Capture the cell that displays the provided text and extract its [X, Y] central coordinate. 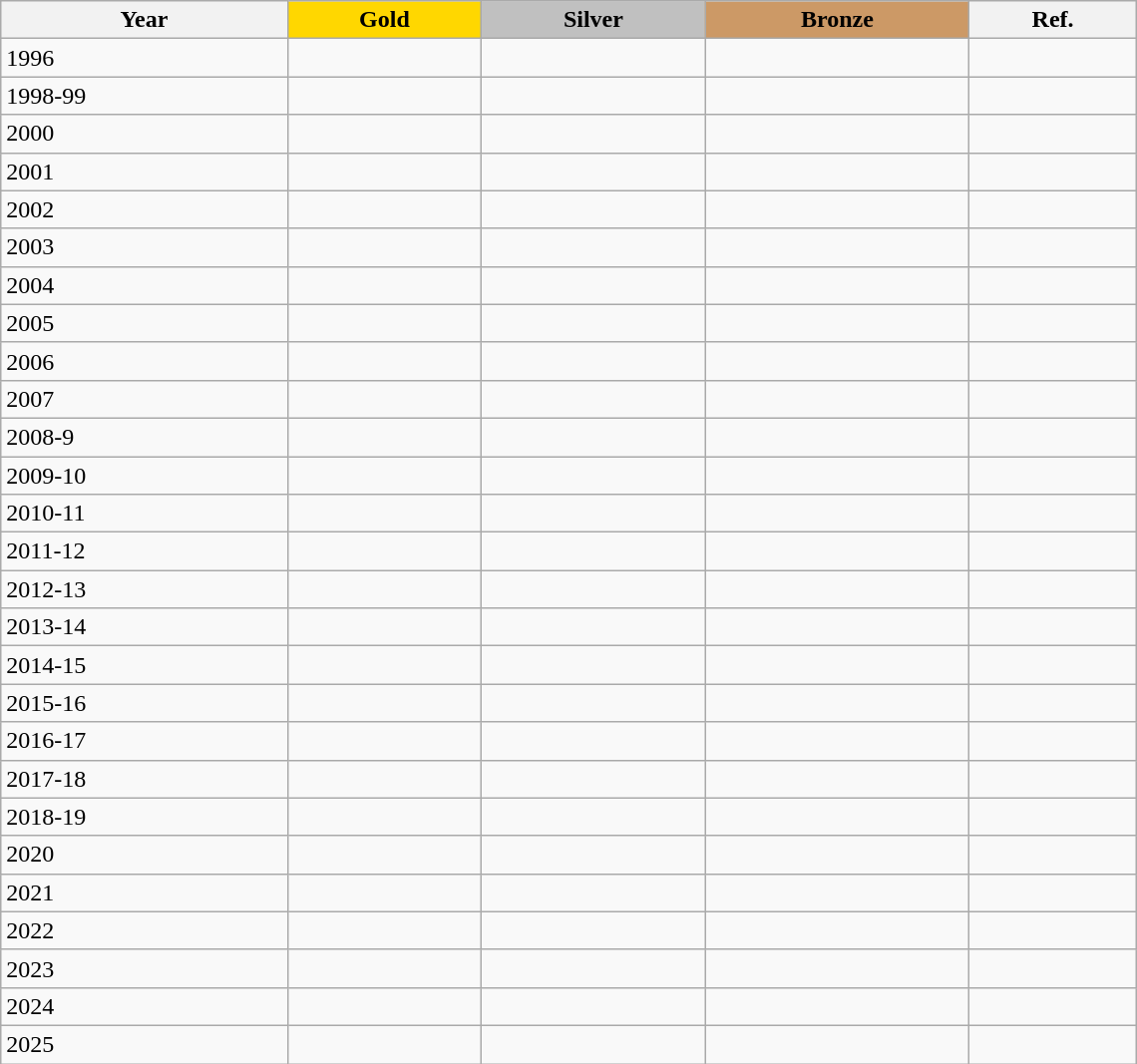
2025 [144, 1044]
Year [144, 20]
2000 [144, 134]
2014-15 [144, 665]
1996 [144, 58]
2001 [144, 172]
2018-19 [144, 817]
Gold [385, 20]
2022 [144, 930]
1998-99 [144, 96]
2020 [144, 855]
2005 [144, 323]
2012-13 [144, 589]
2002 [144, 209]
2015-16 [144, 703]
2013-14 [144, 627]
2003 [144, 247]
2021 [144, 892]
2008-9 [144, 437]
Silver [593, 20]
2007 [144, 399]
2011-12 [144, 551]
2006 [144, 361]
2017-18 [144, 779]
Ref. [1053, 20]
2009-10 [144, 476]
2004 [144, 285]
2023 [144, 968]
2024 [144, 1006]
2010-11 [144, 514]
2016-17 [144, 741]
Bronze [838, 20]
